Return [x, y] of the center of cell containing provided text 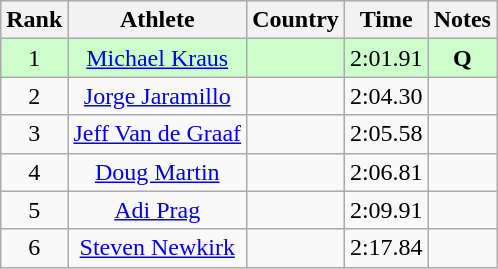
Time [386, 20]
6 [34, 248]
Rank [34, 20]
Jorge Jaramillo [158, 96]
Michael Kraus [158, 58]
3 [34, 134]
Steven Newkirk [158, 248]
2:04.30 [386, 96]
Jeff Van de Graaf [158, 134]
2:17.84 [386, 248]
2 [34, 96]
2:06.81 [386, 172]
4 [34, 172]
1 [34, 58]
2:05.58 [386, 134]
Adi Prag [158, 210]
Athlete [158, 20]
2:01.91 [386, 58]
2:09.91 [386, 210]
Notes [462, 20]
Doug Martin [158, 172]
Q [462, 58]
5 [34, 210]
Country [296, 20]
